For the text-containing cell, return its midpoint in [X, Y] coordinate format. 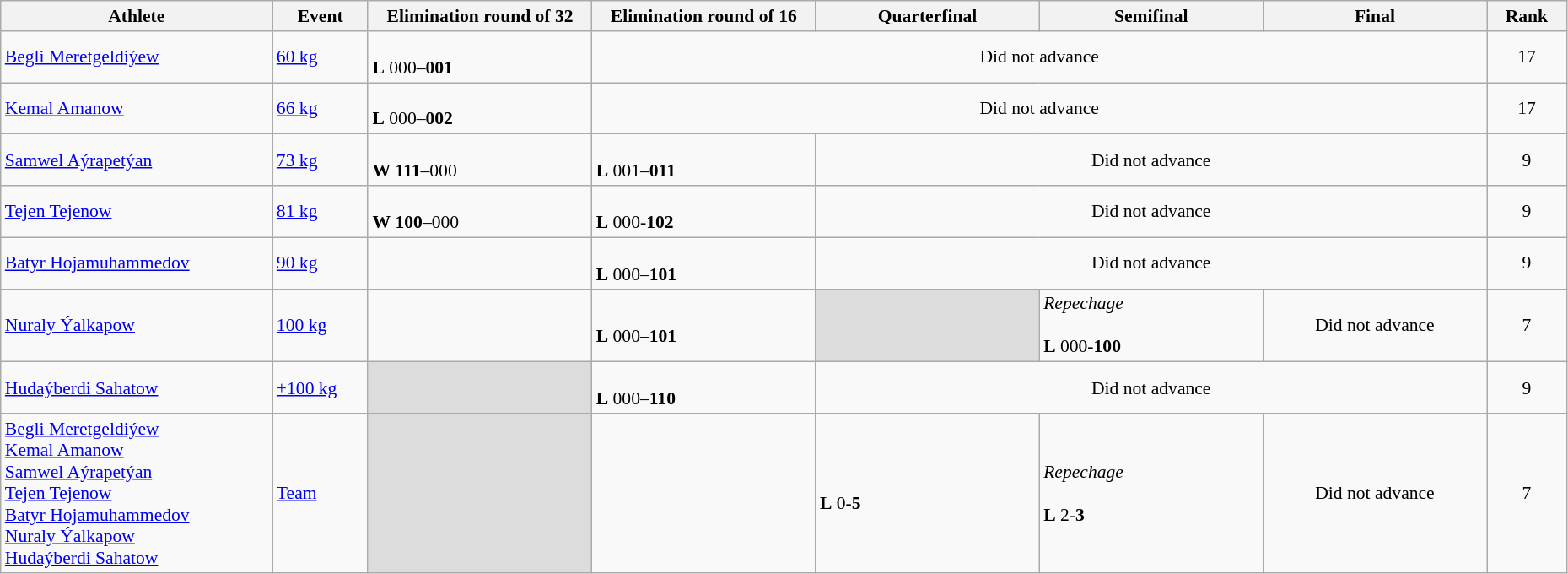
100 kg [321, 326]
73 kg [321, 160]
Quarterfinal [928, 16]
90 kg [321, 263]
L 000–002 [479, 108]
81 kg [321, 211]
Team [321, 493]
L 000-102 [703, 211]
Rank [1527, 16]
L 000–110 [703, 388]
Begli MeretgeldiýewKemal AmanowSamwel AýrapetýanTejen TejenowBatyr HojamuhammedovNuraly ÝalkapowHudaýberdi Sahatow [137, 493]
Samwel Aýrapetýan [137, 160]
Nuraly Ýalkapow [137, 326]
Batyr Hojamuhammedov [137, 263]
Begli Meretgeldiýew [137, 57]
Kemal Amanow [137, 108]
Elimination round of 32 [479, 16]
L 001–011 [703, 160]
W 100–000 [479, 211]
+100 kg [321, 388]
Final [1375, 16]
66 kg [321, 108]
Event [321, 16]
L 0-5 [928, 493]
W 111–000 [479, 160]
L 000–001 [479, 57]
Semifinal [1150, 16]
60 kg [321, 57]
Elimination round of 16 [703, 16]
Tejen Tejenow [137, 211]
RepechageL 000-100 [1150, 326]
RepechageL 2-3 [1150, 493]
Hudaýberdi Sahatow [137, 388]
Athlete [137, 16]
